Determine the [X, Y] coordinate at the center of the cell enclosing the given text.  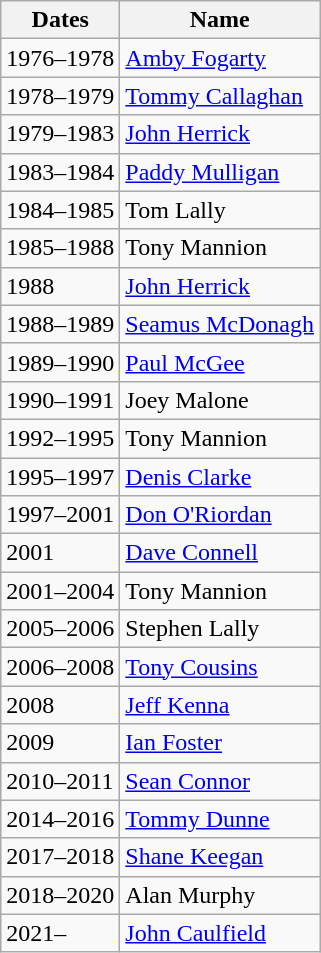
Dave Connell [220, 553]
1978–1979 [60, 96]
Shane Keegan [220, 857]
1997–2001 [60, 515]
Tom Lally [220, 210]
2009 [60, 743]
1984–1985 [60, 210]
Joey Malone [220, 400]
Seamus McDonagh [220, 324]
2018–2020 [60, 895]
Don O'Riordan [220, 515]
1976–1978 [60, 58]
1988 [60, 286]
Paul McGee [220, 362]
Stephen Lally [220, 629]
John Caulfield [220, 933]
1983–1984 [60, 172]
2001–2004 [60, 591]
1985–1988 [60, 248]
1995–1997 [60, 477]
Dates [60, 20]
2021– [60, 933]
1990–1991 [60, 400]
2010–2011 [60, 781]
2006–2008 [60, 667]
Ian Foster [220, 743]
Tommy Callaghan [220, 96]
Tony Cousins [220, 667]
1979–1983 [60, 134]
Jeff Kenna [220, 705]
Name [220, 20]
2008 [60, 705]
2017–2018 [60, 857]
2005–2006 [60, 629]
Tommy Dunne [220, 819]
1988–1989 [60, 324]
Alan Murphy [220, 895]
1989–1990 [60, 362]
1992–1995 [60, 438]
Amby Fogarty [220, 58]
2014–2016 [60, 819]
Paddy Mulligan [220, 172]
Denis Clarke [220, 477]
2001 [60, 553]
Sean Connor [220, 781]
